Extract the (X, Y) coordinate from the center of the cell holding the provided text.  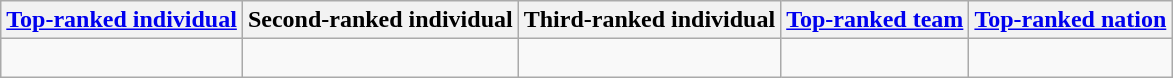
Third-ranked individual (649, 20)
Top-ranked individual (122, 20)
Second-ranked individual (380, 20)
Top-ranked team (875, 20)
Top-ranked nation (1070, 20)
